Provide the [X, Y] coordinate of the cell's center where the given text is located.  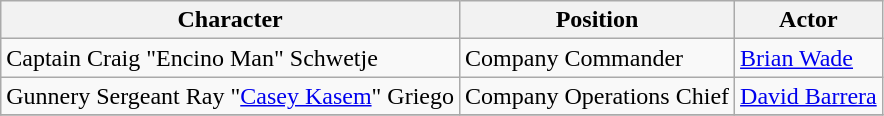
Gunnery Sergeant Ray "Casey Kasem" Griego [230, 96]
Company Commander [598, 58]
Brian Wade [809, 58]
Character [230, 20]
Position [598, 20]
Actor [809, 20]
Company Operations Chief [598, 96]
Captain Craig "Encino Man" Schwetje [230, 58]
David Barrera [809, 96]
